For the text-containing cell, return its midpoint in (x, y) coordinate format. 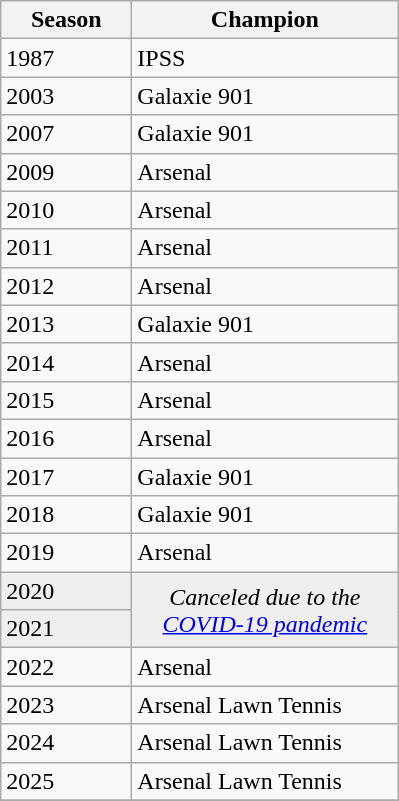
2014 (66, 362)
Season (66, 20)
2009 (66, 172)
2022 (66, 667)
2023 (66, 705)
2016 (66, 438)
1987 (66, 58)
2003 (66, 96)
2011 (66, 248)
2018 (66, 515)
2024 (66, 743)
2015 (66, 400)
2007 (66, 134)
Champion (265, 20)
Canceled due to the COVID-19 pandemic (265, 610)
2020 (66, 591)
2019 (66, 553)
2013 (66, 324)
2021 (66, 629)
2010 (66, 210)
2017 (66, 477)
2012 (66, 286)
2025 (66, 781)
IPSS (265, 58)
